Return [X, Y] of the center of cell containing provided text 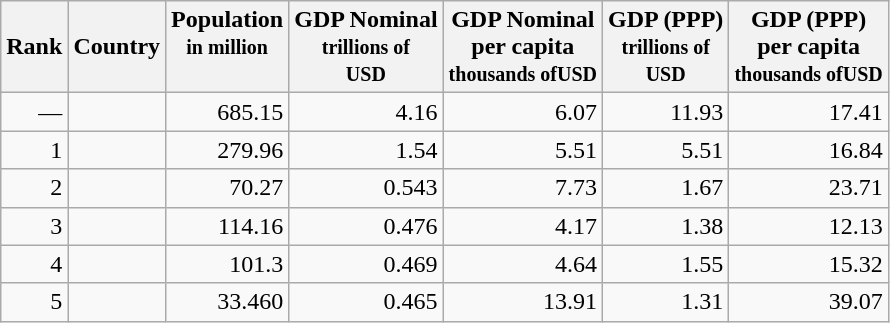
0.469 [366, 264]
12.13 [808, 226]
Country [117, 47]
13.91 [522, 302]
1.67 [666, 188]
6.07 [522, 112]
685.15 [228, 112]
39.07 [808, 302]
5 [34, 302]
1.38 [666, 226]
0.465 [366, 302]
GDP Nominaltrillions ofUSD [366, 47]
1 [34, 150]
GDP (PPP)trillions ofUSD [666, 47]
0.543 [366, 188]
17.41 [808, 112]
2 [34, 188]
4.16 [366, 112]
3 [34, 226]
GDP (PPP)per capitathousands ofUSD [808, 47]
11.93 [666, 112]
0.476 [366, 226]
4.17 [522, 226]
114.16 [228, 226]
1.55 [666, 264]
101.3 [228, 264]
16.84 [808, 150]
23.71 [808, 188]
Rank [34, 47]
GDP Nominalper capitathousands ofUSD [522, 47]
1.31 [666, 302]
33.460 [228, 302]
7.73 [522, 188]
4.64 [522, 264]
70.27 [228, 188]
279.96 [228, 150]
— [34, 112]
1.54 [366, 150]
Populationin million [228, 47]
15.32 [808, 264]
4 [34, 264]
